Output the (X, Y) coordinate of the center of the cell containing the given text.  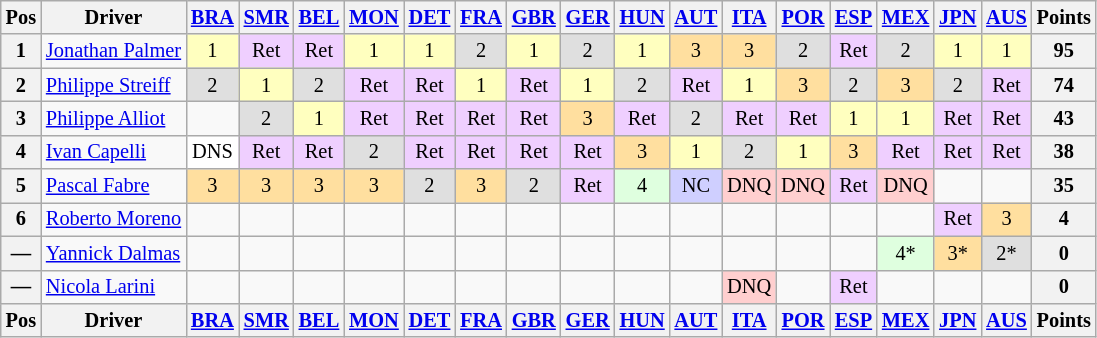
Jonathan Palmer (114, 51)
43 (1064, 118)
Pascal Fabre (114, 186)
DNS (212, 152)
NC (696, 186)
2* (1006, 253)
38 (1064, 152)
5 (21, 186)
6 (21, 219)
74 (1064, 85)
Nicola Larini (114, 287)
Yannick Dalmas (114, 253)
95 (1064, 51)
35 (1064, 186)
Philippe Streiff (114, 85)
Roberto Moreno (114, 219)
3* (958, 253)
Philippe Alliot (114, 118)
4* (906, 253)
Ivan Capelli (114, 152)
